Search for the cell housing the specified text and yield its [X, Y] center coordinate. 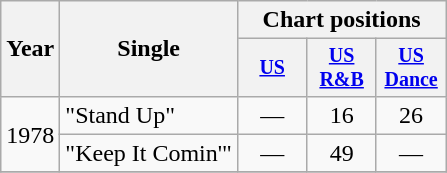
Year [30, 49]
Chart positions [341, 20]
USDance [410, 68]
1978 [30, 134]
"Keep It Comin'" [149, 153]
"Stand Up" [149, 115]
Single [149, 49]
26 [410, 115]
US [272, 68]
49 [342, 153]
USR&B [342, 68]
16 [342, 115]
